Detect which cell encompasses the target text, then output its (x, y) center coordinate. 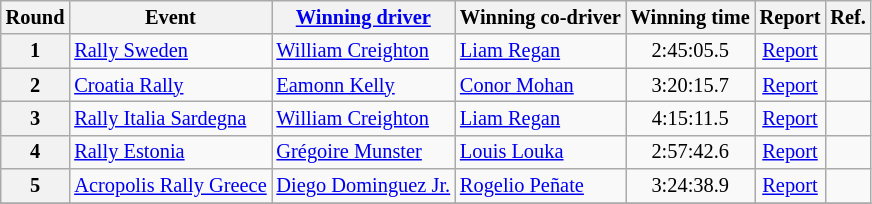
Winning co-driver (540, 17)
Acropolis Rally Greece (170, 186)
5 (36, 186)
Diego Dominguez Jr. (364, 186)
3 (36, 118)
Conor Mohan (540, 85)
Winning driver (364, 17)
Ref. (848, 17)
Grégoire Munster (364, 152)
Winning time (690, 17)
2 (36, 85)
3:20:15.7 (690, 85)
1 (36, 51)
2:45:05.5 (690, 51)
Croatia Rally (170, 85)
Eamonn Kelly (364, 85)
Louis Louka (540, 152)
Round (36, 17)
4:15:11.5 (690, 118)
Rally Estonia (170, 152)
Rally Sweden (170, 51)
2:57:42.6 (690, 152)
Event (170, 17)
Rally Italia Sardegna (170, 118)
Rogelio Peñate (540, 186)
4 (36, 152)
3:24:38.9 (690, 186)
